Return the (X, Y) coordinate for the center point of the cell that contains the specified text.  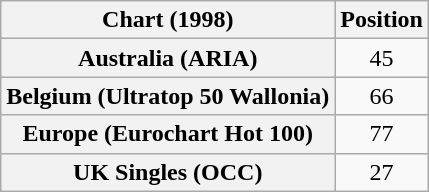
77 (382, 134)
Chart (1998) (168, 20)
45 (382, 58)
Europe (Eurochart Hot 100) (168, 134)
UK Singles (OCC) (168, 172)
66 (382, 96)
Australia (ARIA) (168, 58)
27 (382, 172)
Belgium (Ultratop 50 Wallonia) (168, 96)
Position (382, 20)
